Pinpoint the cell where the given text exists, returning its [x, y] midpoint coordinate. 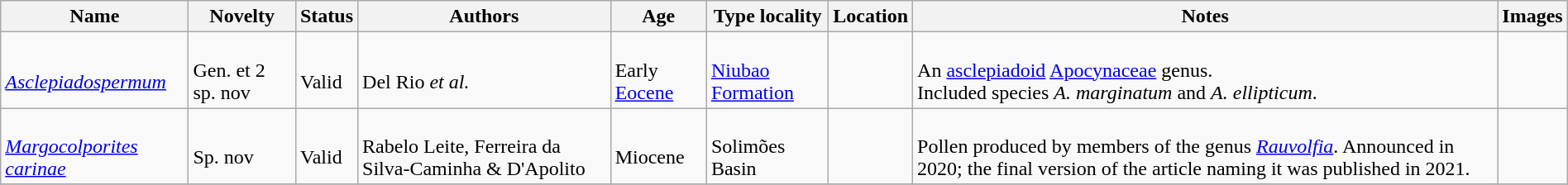
Early Eocene [658, 70]
Name [94, 17]
Sp. nov [242, 146]
Pollen produced by members of the genus Rauvolfia. Announced in 2020; the final version of the article naming it was published in 2021. [1206, 146]
Age [658, 17]
Gen. et 2 sp. nov [242, 70]
Asclepiadospermum [94, 70]
Margocolporites carinae [94, 146]
Notes [1206, 17]
Del Rio et al. [485, 70]
Solimões Basin [767, 146]
Rabelo Leite, Ferreira da Silva-Caminha & D'Apolito [485, 146]
Miocene [658, 146]
Location [871, 17]
Niubao Formation [767, 70]
Novelty [242, 17]
An asclepiadoid Apocynaceae genus.Included species A. marginatum and A. ellipticum. [1206, 70]
Images [1532, 17]
Type locality [767, 17]
Authors [485, 17]
Status [326, 17]
